For the text-containing cell, return its midpoint in [X, Y] coordinate format. 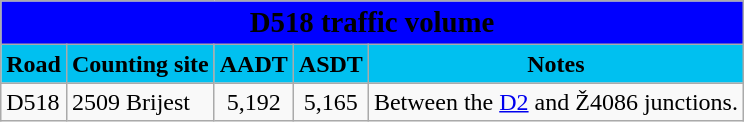
AADT [254, 64]
Road [34, 64]
2509 Brijest [140, 102]
Notes [556, 64]
Counting site [140, 64]
D518 traffic volume [372, 23]
Between the D2 and Ž4086 junctions. [556, 102]
5,192 [254, 102]
ASDT [330, 64]
D518 [34, 102]
5,165 [330, 102]
